Detect which cell encompasses the target text, then output its [x, y] center coordinate. 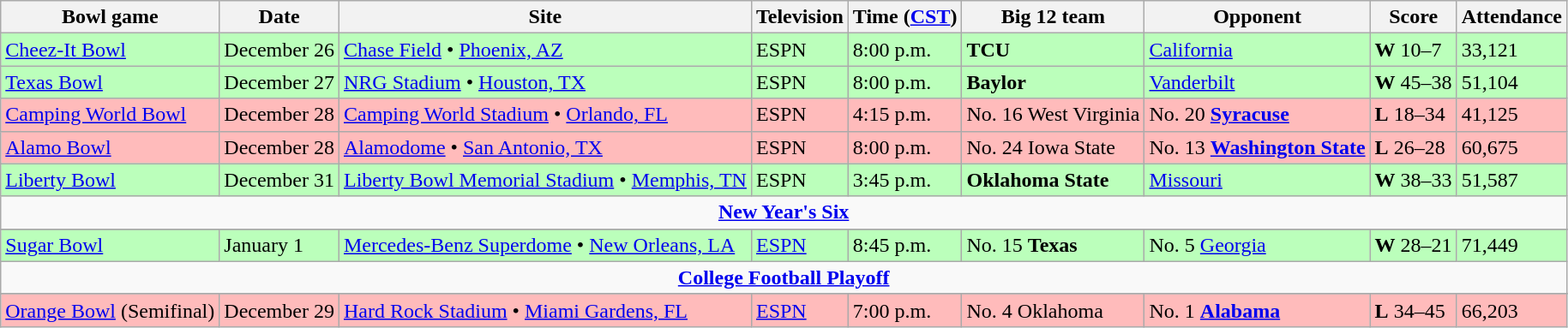
No. 20 Syracuse [1257, 115]
Time (CST) [905, 17]
Liberty Bowl [110, 180]
Sugar Bowl [110, 245]
No. 16 West Virginia [1053, 115]
December 26 [279, 50]
California [1257, 50]
Vanderbilt [1257, 82]
Score [1413, 17]
W 28–21 [1413, 245]
33,121 [1511, 50]
Missouri [1257, 180]
Television [799, 17]
Orange Bowl (Semifinal) [110, 310]
December 31 [279, 180]
Camping World Stadium • Orlando, FL [545, 115]
Site [545, 17]
51,587 [1511, 180]
66,203 [1511, 310]
No. 4 Oklahoma [1053, 310]
Camping World Bowl [110, 115]
No. 24 Iowa State [1053, 147]
Big 12 team [1053, 17]
December 27 [279, 82]
L 26–28 [1413, 147]
L 18–34 [1413, 115]
Texas Bowl [110, 82]
Opponent [1257, 17]
Hard Rock Stadium • Miami Gardens, FL [545, 310]
TCU [1053, 50]
No. 13 Washington State [1257, 147]
51,104 [1511, 82]
W 38–33 [1413, 180]
W 45–38 [1413, 82]
No. 5 Georgia [1257, 245]
Baylor [1053, 82]
Bowl game [110, 17]
7:00 p.m. [905, 310]
Date [279, 17]
Attendance [1511, 17]
Chase Field • Phoenix, AZ [545, 50]
College Football Playoff [784, 277]
60,675 [1511, 147]
L 34–45 [1413, 310]
December 29 [279, 310]
41,125 [1511, 115]
Mercedes-Benz Superdome • New Orleans, LA [545, 245]
3:45 p.m. [905, 180]
4:15 p.m. [905, 115]
Alamo Bowl [110, 147]
Liberty Bowl Memorial Stadium • Memphis, TN [545, 180]
New Year's Six [784, 212]
Oklahoma State [1053, 180]
Cheez-It Bowl [110, 50]
No. 15 Texas [1053, 245]
8:45 p.m. [905, 245]
W 10–7 [1413, 50]
January 1 [279, 245]
No. 1 Alabama [1257, 310]
Alamodome • San Antonio, TX [545, 147]
71,449 [1511, 245]
NRG Stadium • Houston, TX [545, 82]
